Return (x, y) of the center of cell containing provided text 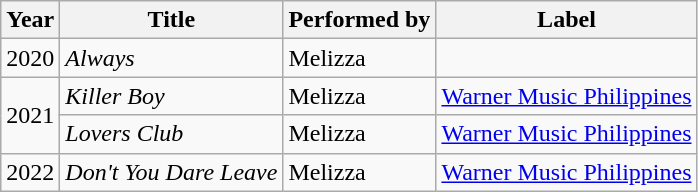
Year (30, 20)
Always (172, 58)
Performed by (360, 20)
Lovers Club (172, 134)
2020 (30, 58)
Title (172, 20)
Don't You Dare Leave (172, 172)
Killer Boy (172, 96)
2022 (30, 172)
Label (566, 20)
2021 (30, 115)
